Output the [X, Y] coordinate of the center of the cell containing the given text.  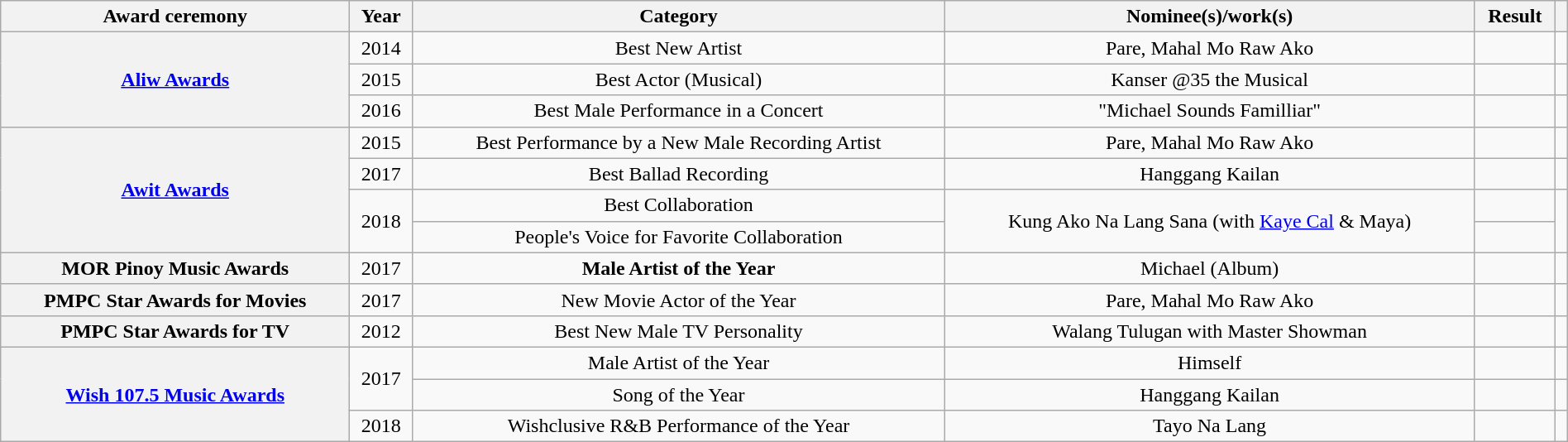
Best Performance by a New Male Recording Artist [679, 142]
Himself [1209, 363]
Best Actor (Musical) [679, 79]
Aliw Awards [175, 79]
2012 [381, 331]
Result [1515, 17]
MOR Pinoy Music Awards [175, 268]
Tayo Na Lang [1209, 426]
PMPC Star Awards for Movies [175, 300]
"Michael Sounds Familliar" [1209, 111]
Year [381, 17]
Nominee(s)/work(s) [1209, 17]
Walang Tulugan with Master Showman [1209, 331]
Kanser @35 the Musical [1209, 79]
Wish 107.5 Music Awards [175, 394]
Wishclusive R&B Performance of the Year [679, 426]
Kung Ako Na Lang Sana (with Kaye Cal & Maya) [1209, 221]
2016 [381, 111]
2014 [381, 48]
New Movie Actor of the Year [679, 300]
Awit Awards [175, 190]
Song of the Year [679, 395]
Best Male Performance in a Concert [679, 111]
Best New Artist [679, 48]
Best Collaboration [679, 205]
Michael (Album) [1209, 268]
Category [679, 17]
Best Ballad Recording [679, 174]
PMPC Star Awards for TV [175, 331]
Award ceremony [175, 17]
People's Voice for Favorite Collaboration [679, 237]
Best New Male TV Personality [679, 331]
